Provide the [X, Y] coordinate of the cell's center where the given text is located.  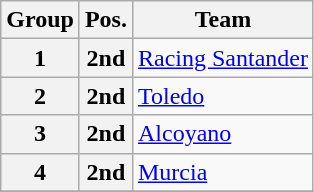
Racing Santander [222, 58]
Toledo [222, 96]
Group [40, 20]
Alcoyano [222, 134]
Team [222, 20]
3 [40, 134]
Pos. [106, 20]
1 [40, 58]
Murcia [222, 172]
2 [40, 96]
4 [40, 172]
